Determine the [X, Y] coordinate at the center of the cell enclosing the given text.  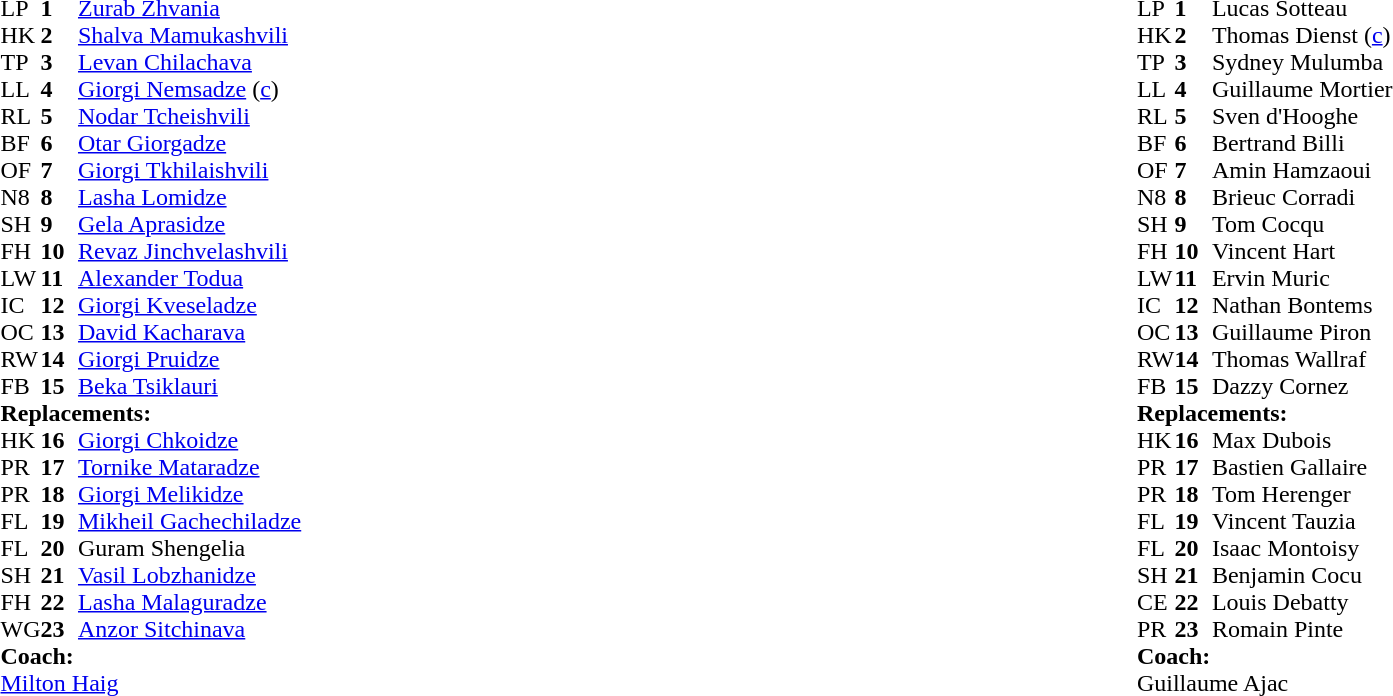
CE [1156, 602]
Levan Chilachava [190, 62]
Giorgi Tkhilaishvili [190, 170]
Sven d'Hooghe [1302, 116]
Anzor Sitchinava [190, 630]
Shalva Mamukashvili [190, 36]
Giorgi Chkoidze [190, 440]
Isaac Montoisy [1302, 548]
Dazzy Cornez [1302, 386]
Giorgi Melikidze [190, 494]
Lasha Lomidze [190, 198]
Nathan Bontems [1302, 306]
Thomas Wallraf [1302, 360]
Louis Debatty [1302, 602]
Sydney Mulumba [1302, 62]
Romain Pinte [1302, 630]
Vincent Tauzia [1302, 522]
Lasha Malaguradze [190, 602]
Mikheil Gachechiladze [190, 522]
Amin Hamzaoui [1302, 170]
Otar Giorgadze [190, 144]
Vasil Lobzhanidze [190, 576]
Vincent Hart [1302, 252]
David Kacharava [190, 332]
Guillaume Mortier [1302, 90]
Benjamin Cocu [1302, 576]
Bastien Gallaire [1302, 468]
Tom Herenger [1302, 494]
Giorgi Pruidze [190, 360]
Tornike Mataradze [190, 468]
Nodar Tcheishvili [190, 116]
Revaz Jinchvelashvili [190, 252]
Giorgi Nemsadze (c) [190, 90]
Brieuc Corradi [1302, 198]
Alexander Todua [190, 278]
Ervin Muric [1302, 278]
Max Dubois [1302, 440]
Giorgi Kveseladze [190, 306]
Gela Aprasidze [190, 224]
WG [20, 630]
Thomas Dienst (c) [1302, 36]
Guram Shengelia [190, 548]
Guillaume Piron [1302, 332]
Tom Cocqu [1302, 224]
Bertrand Billi [1302, 144]
Beka Tsiklauri [190, 386]
